Scan for the cell matching the given text and deliver its (x, y) coordinate at center. 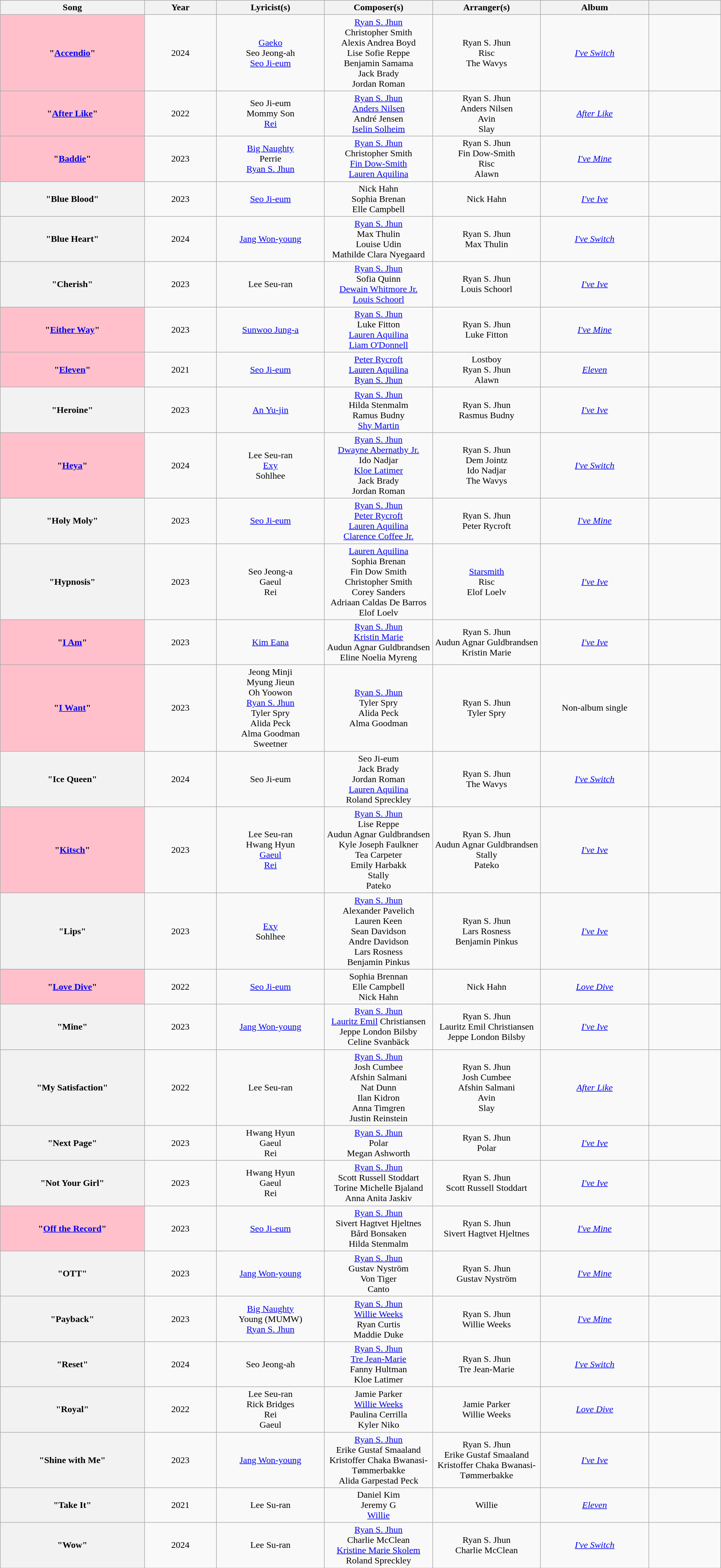
Lee Seu-ranExySohlhee (270, 465)
Ryan S. JhunSivert Hagtvet HjeltnesBård BonsakenHilda Stenmalm (378, 1228)
"Shine with Me" (72, 1460)
Peter RycroftLauren AquilinaRyan S. Jhun (378, 370)
Ryan S. JhunLouis Schoorl (486, 284)
Seo Ji-eumMommy SonRei (270, 113)
Ryan S. JhunJosh CumbeeAfshin SalmaniAvinSlay (486, 1087)
"Baddie" (72, 159)
Ryan S. JhunDwayne Abernathy Jr.Ido NadjarKloe LatimerJack BradyJordan Roman (378, 465)
Year (180, 8)
"Heroine" (72, 410)
"Cherish" (72, 284)
"OTT" (72, 1274)
Sunwoo Jung-a (270, 329)
Daniel KimJeremy GWillie (378, 1505)
StarsmithRiscElof Loelv (486, 582)
"Love Dive" (72, 987)
"Next Page" (72, 1143)
"Heya" (72, 465)
Ryan S. JhunWillie WeeksRyan CurtisMaddie Duke (378, 1319)
Ryan S. JhunTre Jean-Marie (486, 1364)
Ryan S. JhunScott Russell StoddartTorine Michelle BjalandAnna Anita Jaskiv (378, 1183)
"Take It" (72, 1505)
Ryan S. JhunCharlie McCleanKristine Marie SkolemRoland Spreckley (378, 1545)
"Blue Blood" (72, 199)
Ryan S. JhunThe Wavys (486, 779)
"Reset" (72, 1364)
"Mine" (72, 1027)
Ryan S. JhunAudun Agnar GuldbrandsenStallyPateko (486, 850)
Nick HahnSophia BrenanElle Campbell (378, 199)
Ryan S. JhunLauritz Emil ChristiansenJeppe London Bilsby (486, 1027)
Ryan S. JhunSofia QuinnDewain Whitmore Jr.Louis Schoorl (378, 284)
Jamie ParkerWillie WeeksPaulina CerrillaKyler Niko (378, 1409)
"Either Way" (72, 329)
Ryan S. JhunKristin MarieAudun Agnar GuldbrandsenEline Noelia Myreng (378, 643)
Ryan S. JhunScott Russell Stoddart (486, 1183)
Ryan S. JhunPeter RycroftLauren AquilinaClarence Coffee Jr. (378, 521)
Composer(s) (378, 8)
Ryan S. JhunErike Gustaf SmaalandKristoffer Chaka Bwanasi-TømmerbakkeAlida Garpestad Peck (378, 1460)
"Wow" (72, 1545)
Seo Jeong-aGaeulRei (270, 582)
Ryan S. JhunLuke FittonLauren AquilinaLiam O'Donnell (378, 329)
Ryan S. JhunLuke Fitton (486, 329)
An Yu-jin (270, 410)
Ryan S. JhunPeter Rycroft (486, 521)
"Holy Moly" (72, 521)
"Eleven" (72, 370)
Kim Eana (270, 643)
Ryan S. JhunAudun Agnar GuldbrandsenKristin Marie (486, 643)
"Kitsch" (72, 850)
Ryan S. JhunTyler Spry (486, 708)
ExySohlhee (270, 931)
"Lips" (72, 931)
Ryan S. JhunRasmus Budny (486, 410)
"I Want" (72, 708)
"I Am" (72, 643)
Arranger(s) (486, 8)
Ryan S. JhunErike Gustaf SmaalandKristoffer Chaka Bwanasi-Tømmerbakke (486, 1460)
Ryan S. JhunChristopher SmithFin Dow-SmithLauren Aquilina (378, 159)
Ryan S. JhunChristopher SmithAlexis Andrea BoydLise Sofie ReppeBenjamin SamamaJack BradyJordan Roman (378, 53)
Ryan S. JhunLauritz Emil ChristiansenJeppe London BilsbyCeline Svanbäck (378, 1027)
Ryan S. JhunAlexander PavelichLauren KeenSean DavidsonAndre DavidsonLars RosnessBenjamin Pinkus (378, 931)
"Blue Heart" (72, 239)
"Payback" (72, 1319)
Ryan S. JhunPolarMegan Ashworth (378, 1143)
Lyricist(s) (270, 8)
Ryan S. JhunLise ReppeAudun Agnar GuldbrandsenKyle Joseph FaulknerTea CarpeterEmily HarbakkStallyPateko (378, 850)
Ryan S. JhunCharlie McClean (486, 1545)
Ryan S. JhunAnders NilsenAndré JensenIselin Solheim (378, 113)
Ryan S. JhunJosh CumbeeAfshin SalmaniNat DunnIlan KidronAnna TimgrenJustin Reinstein (378, 1087)
"Ice Queen" (72, 779)
Sophia BrennanElle CampbellNick Hahn (378, 987)
Ryan S. JhunTre Jean-MarieFanny HultmanKloe Latimer (378, 1364)
Ryan S. JhunGustav NyströmVon TigerCanto (378, 1274)
Song (72, 8)
Ryan S. JhunPolar (486, 1143)
Lee Seu-ranHwang HyunGaeulRei (270, 850)
Ryan S. JhunWillie Weeks (486, 1319)
Ryan S. JhunLars RosnessBenjamin Pinkus (486, 931)
"Not Your Girl" (72, 1183)
"Hypnosis" (72, 582)
Big NaughtyPerrieRyan S. Jhun (270, 159)
Ryan S. JhunTyler SpryAlida PeckAlma Goodman (378, 708)
Album (595, 8)
Ryan S. JhunMax ThulinLouise UdinMathilde Clara Nyegaard (378, 239)
Willie (486, 1505)
Ryan S. JhunDem JointzIdo NadjarThe Wavys (486, 465)
Jeong MinjiMyung JieunOh YoowonRyan S. JhunTyler SpryAlida PeckAlma GoodmanSweetner (270, 708)
Ryan S. JhunHilda StenmalmRamus BudnyShy Martin (378, 410)
Ryan S. JhunAnders NilsenAvinSlay (486, 113)
Seo Ji-eumJack BradyJordan RomanLauren AquilinaRoland Spreckley (378, 779)
Ryan S. JhunFin Dow-SmithRiscAlawn (486, 159)
"After Like" (72, 113)
GaekoSeo Jeong-ahSeo Ji-eum (270, 53)
LostboyRyan S. JhunAlawn (486, 370)
"Off the Record" (72, 1228)
Jamie ParkerWillie Weeks (486, 1409)
Ryan S. JhunRiscThe Wavys (486, 53)
Seo Jeong-ah (270, 1364)
Big NaughtyYoung (MUMW)Ryan S. Jhun (270, 1319)
"Royal" (72, 1409)
Ryan S. JhunMax Thulin (486, 239)
Ryan S. JhunGustav Nyström (486, 1274)
Lee Seu-ranRick BridgesReiGaeul (270, 1409)
Non-album single (595, 708)
"My Satisfaction" (72, 1087)
"Accendio" (72, 53)
Ryan S. JhunSivert Hagtvet Hjeltnes (486, 1228)
Lauren AquilinaSophia BrenanFin Dow SmithChristopher SmithCorey SandersAdriaan Caldas De BarrosElof Loelv (378, 582)
